For the text-containing cell, return its midpoint in (X, Y) coordinate format. 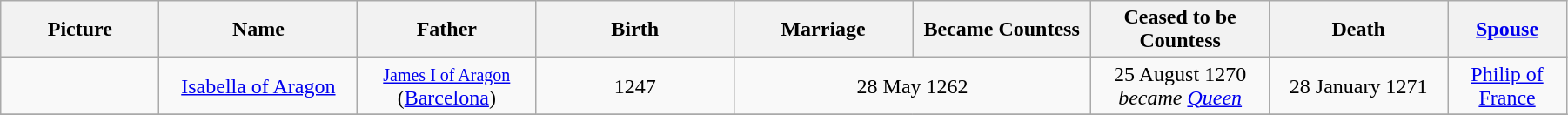
Ceased to be Countess (1180, 30)
James I of Aragon(Barcelona) (447, 85)
Spouse (1507, 30)
Name (258, 30)
Death (1359, 30)
Marriage (823, 30)
Birth (635, 30)
28 January 1271 (1359, 85)
28 May 1262 (913, 85)
Picture (80, 30)
Became Countess (1002, 30)
Philip of France (1507, 85)
Father (447, 30)
Isabella of Aragon (258, 85)
25 August 1270became Queen (1180, 85)
1247 (635, 85)
